Locate the cell with the specified text and output its (X, Y) center coordinate. 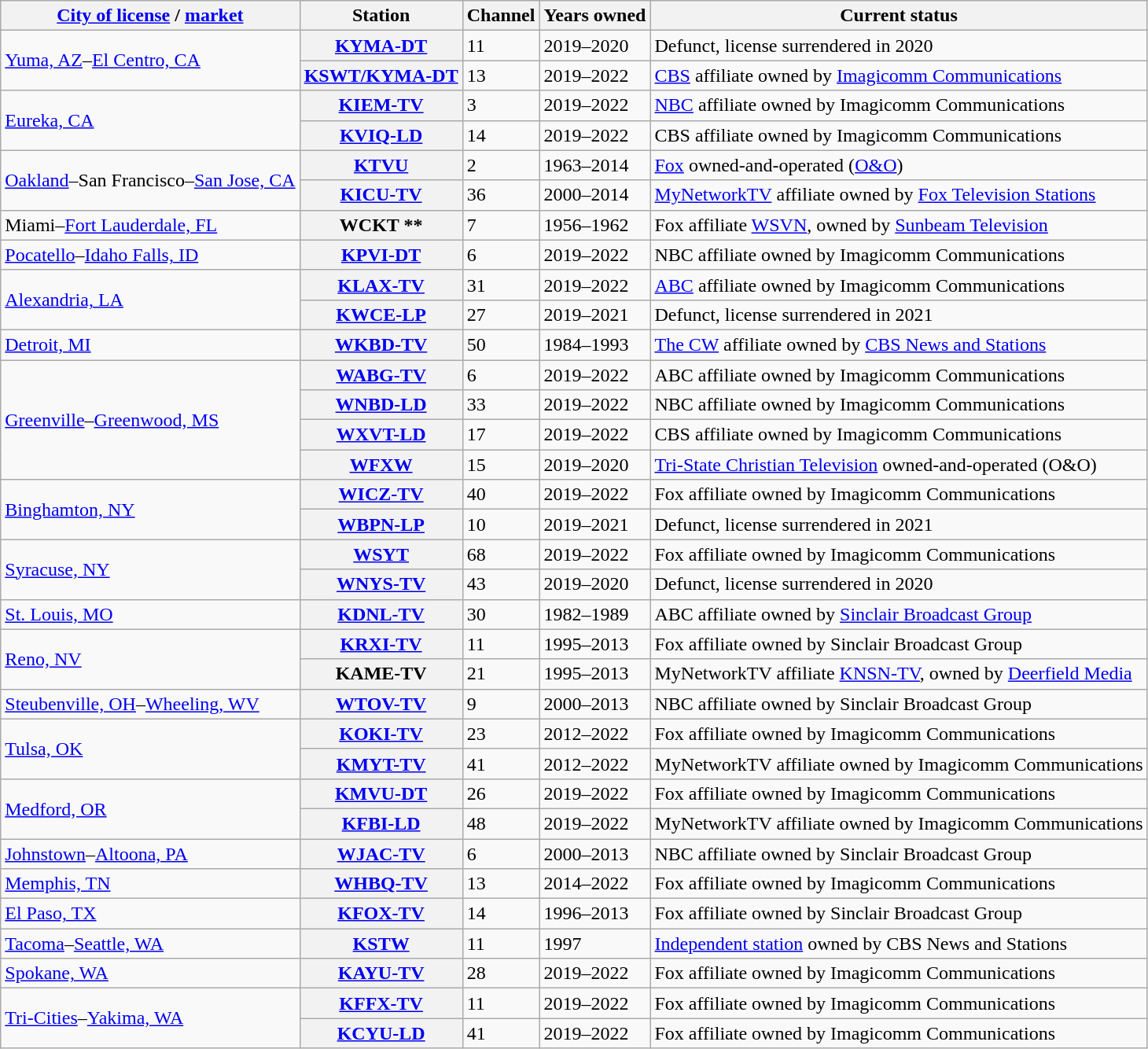
Alexandria, LA (150, 300)
WNBD-LD (381, 405)
17 (501, 435)
El Paso, TX (150, 914)
Memphis, TN (150, 884)
50 (501, 344)
Tulsa, OK (150, 749)
7 (501, 225)
31 (501, 285)
Current status (899, 16)
St. Louis, MO (150, 614)
KICU-TV (381, 195)
48 (501, 823)
MyNetworkTV affiliate owned by Fox Television Stations (899, 195)
WABG-TV (381, 375)
WCKT ** (381, 225)
Binghamton, NY (150, 510)
Eureka, CA (150, 120)
WJAC-TV (381, 853)
21 (501, 674)
KSTW (381, 944)
Pocatello–Idaho Falls, ID (150, 255)
15 (501, 465)
36 (501, 195)
Years owned (594, 16)
9 (501, 704)
KVIQ-LD (381, 135)
1984–1993 (594, 344)
Yuma, AZ–El Centro, CA (150, 61)
WHBQ-TV (381, 884)
Miami–Fort Lauderdale, FL (150, 225)
KMVU-DT (381, 793)
KCYU-LD (381, 1033)
27 (501, 315)
KYMA-DT (381, 46)
KOKI-TV (381, 734)
WTOV-TV (381, 704)
Tri-Cities–Yakima, WA (150, 1018)
MyNetworkTV affiliate KNSN-TV, owned by Deerfield Media (899, 674)
Detroit, MI (150, 344)
WKBD-TV (381, 344)
2014–2022 (594, 884)
Johnstown–Altoona, PA (150, 853)
KTVU (381, 165)
1997 (594, 944)
KAME-TV (381, 674)
Fox affiliate WSVN, owned by Sunbeam Television (899, 225)
Syracuse, NY (150, 569)
WBPN-LP (381, 524)
28 (501, 974)
1996–2013 (594, 914)
26 (501, 793)
Tacoma–Seattle, WA (150, 944)
KLAX-TV (381, 285)
KAYU-TV (381, 974)
10 (501, 524)
Steubenville, OH–Wheeling, WV (150, 704)
The CW affiliate owned by CBS News and Stations (899, 344)
KMYT-TV (381, 764)
KDNL-TV (381, 614)
WSYT (381, 554)
Tri-State Christian Television owned-and-operated (O&O) (899, 465)
WXVT-LD (381, 435)
1982–1989 (594, 614)
WFXW (381, 465)
43 (501, 584)
Independent station owned by CBS News and Stations (899, 944)
KSWT/KYMA-DT (381, 75)
Greenville–Greenwood, MS (150, 420)
KPVI-DT (381, 255)
2 (501, 165)
Fox owned-and-operated (O&O) (899, 165)
Station (381, 16)
KIEM-TV (381, 105)
30 (501, 614)
40 (501, 495)
Spokane, WA (150, 974)
Reno, NV (150, 659)
ABC affiliate owned by Sinclair Broadcast Group (899, 614)
Oakland–San Francisco–San Jose, CA (150, 180)
68 (501, 554)
WICZ-TV (381, 495)
KRXI-TV (381, 644)
Medford, OR (150, 808)
3 (501, 105)
City of license / market (150, 16)
1963–2014 (594, 165)
KFOX-TV (381, 914)
WNYS-TV (381, 584)
KWCE-LP (381, 315)
2000–2014 (594, 195)
KFFX-TV (381, 1003)
33 (501, 405)
Channel (501, 16)
23 (501, 734)
KFBI-LD (381, 823)
1956–1962 (594, 225)
